Provide the (X, Y) coordinate of the cell's center where the given text is located.  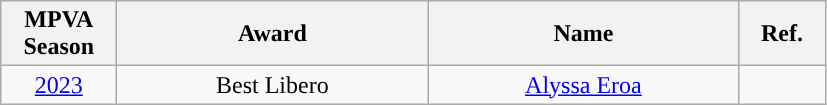
Alyssa Eroa (584, 85)
Ref. (782, 34)
Best Libero (272, 85)
Name (584, 34)
MPVA Season (59, 34)
2023 (59, 85)
Award (272, 34)
